Extract the (X, Y) coordinate from the center of the cell holding the provided text.  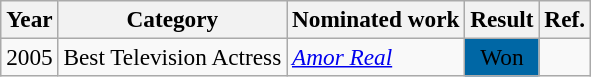
Nominated work (376, 19)
Year (30, 19)
Result (502, 19)
Ref. (564, 19)
2005 (30, 57)
Category (172, 19)
Amor Real (376, 57)
Won (502, 57)
Best Television Actress (172, 57)
